Extract the (x, y) coordinate from the center of the cell holding the provided text.  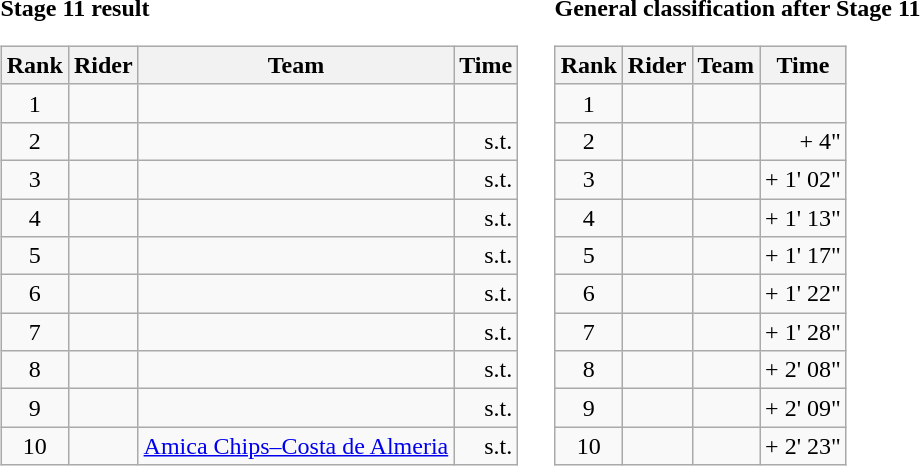
+ 1' 17" (804, 256)
+ 2' 08" (804, 370)
+ 2' 09" (804, 408)
+ 2' 23" (804, 446)
+ 1' 22" (804, 294)
+ 1' 02" (804, 179)
+ 4" (804, 141)
Amica Chips–Costa de Almeria (296, 446)
+ 1' 28" (804, 332)
+ 1' 13" (804, 217)
